Extract the (x, y) coordinate from the center of the cell holding the provided text.  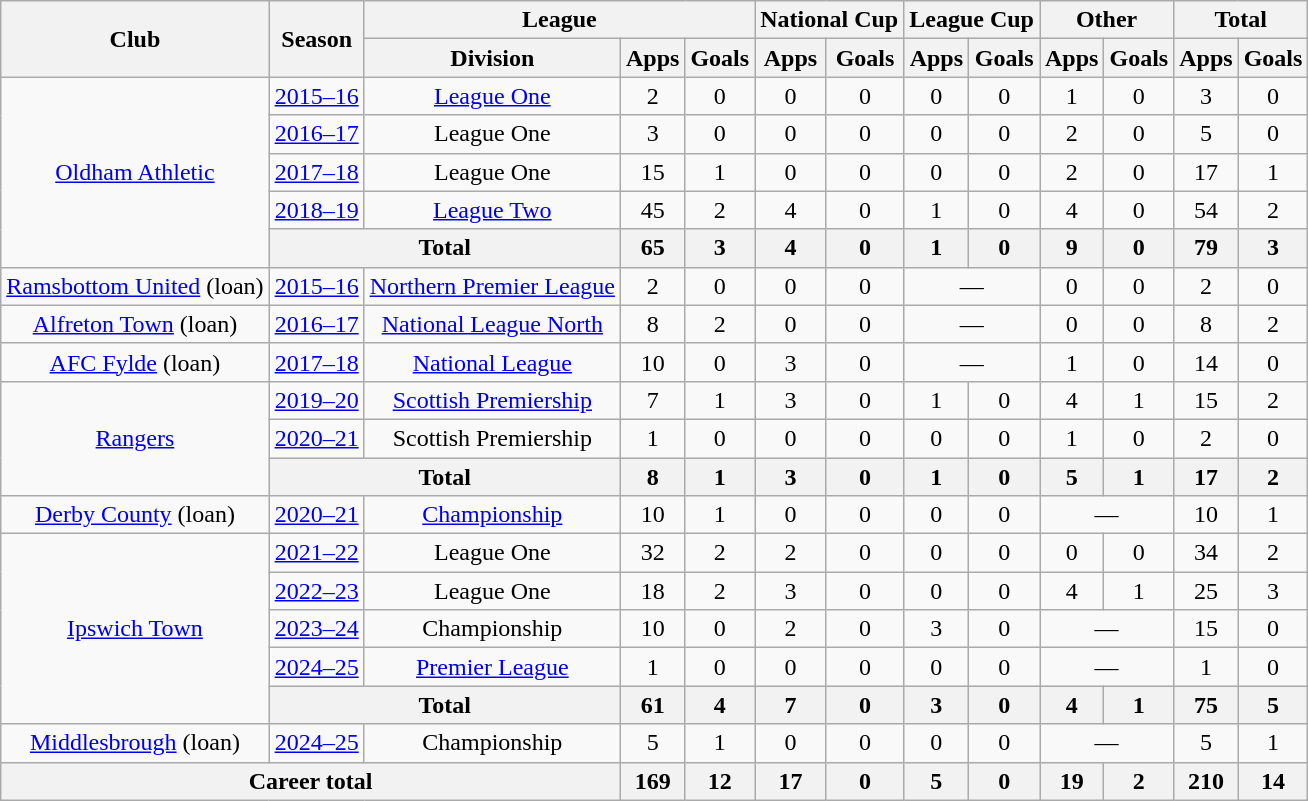
League Two (492, 210)
2023–24 (316, 629)
Premier League (492, 667)
National League (492, 362)
Northern Premier League (492, 286)
75 (1206, 705)
National League North (492, 324)
2019–20 (316, 400)
AFC Fylde (loan) (135, 362)
Ipswich Town (135, 629)
9 (1072, 248)
Middlesbrough (loan) (135, 743)
National Cup (830, 20)
League (559, 20)
Alfreton Town (loan) (135, 324)
Division (492, 58)
Derby County (loan) (135, 515)
54 (1206, 210)
12 (720, 781)
Season (316, 39)
210 (1206, 781)
65 (652, 248)
45 (652, 210)
169 (652, 781)
19 (1072, 781)
Career total (311, 781)
79 (1206, 248)
34 (1206, 553)
2022–23 (316, 591)
Rangers (135, 438)
61 (652, 705)
2021–22 (316, 553)
Other (1107, 20)
32 (652, 553)
18 (652, 591)
25 (1206, 591)
Ramsbottom United (loan) (135, 286)
Club (135, 39)
2018–19 (316, 210)
League Cup (972, 20)
Oldham Athletic (135, 172)
